For the text-containing cell, return its midpoint in (x, y) coordinate format. 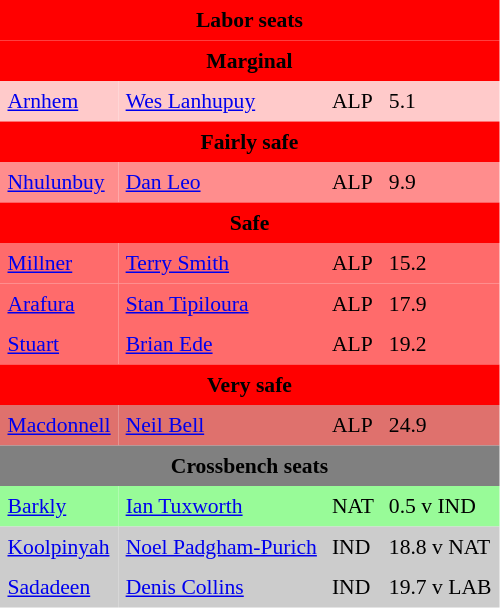
9.9 (440, 182)
Very safe (250, 384)
18.8 v NAT (440, 546)
Barkly (59, 506)
Macdonnell (59, 425)
Crossbench seats (250, 465)
19.2 (440, 344)
17.9 (440, 303)
Wes Lanhupuy (221, 101)
Ian Tuxworth (221, 506)
Stan Tipiloura (221, 303)
Neil Bell (221, 425)
Arafura (59, 303)
24.9 (440, 425)
Safe (250, 222)
15.2 (440, 263)
Sadadeen (59, 587)
Terry Smith (221, 263)
Noel Padgham-Purich (221, 546)
Stuart (59, 344)
NAT (352, 506)
Nhulunbuy (59, 182)
Dan Leo (221, 182)
5.1 (440, 101)
Millner (59, 263)
0.5 v IND (440, 506)
Arnhem (59, 101)
Marginal (250, 60)
Denis Collins (221, 587)
Fairly safe (250, 141)
Koolpinyah (59, 546)
Brian Ede (221, 344)
Labor seats (250, 20)
19.7 v LAB (440, 587)
